Output the [x, y] coordinate of the center of the cell containing the given text.  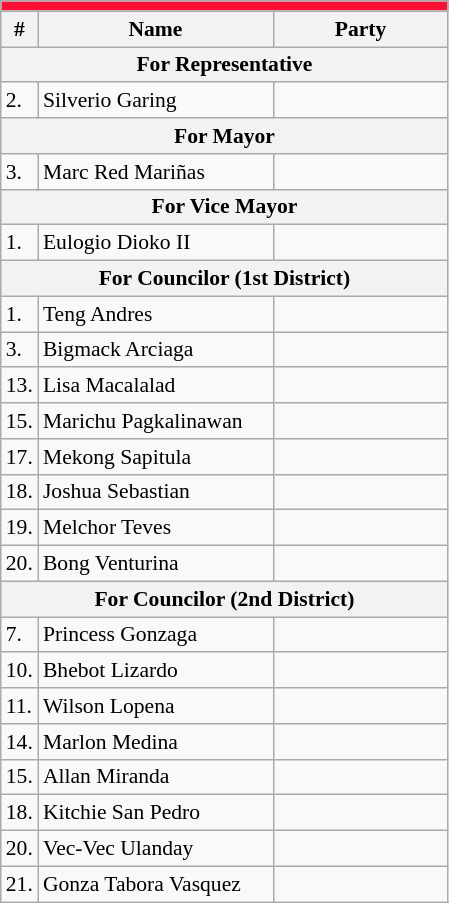
21. [20, 884]
Bigmack Arciaga [156, 350]
Princess Gonzaga [156, 635]
Marc Red Mariñas [156, 172]
Bhebot Lizardo [156, 671]
14. [20, 742]
17. [20, 457]
For Councilor (2nd District) [224, 599]
Gonza Tabora Vasquez [156, 884]
Marichu Pagkalinawan [156, 421]
For Representative [224, 65]
Party [360, 29]
Vec-Vec Ulanday [156, 849]
Kitchie San Pedro [156, 813]
For Vice Mayor [224, 207]
19. [20, 528]
2. [20, 101]
Marlon Medina [156, 742]
Teng Andres [156, 314]
Wilson Lopena [156, 706]
Name [156, 29]
# [20, 29]
Mekong Sapitula [156, 457]
Melchor Teves [156, 528]
For Mayor [224, 136]
11. [20, 706]
Silverio Garing [156, 101]
Joshua Sebastian [156, 492]
Bong Venturina [156, 564]
Lisa Macalalad [156, 386]
For Councilor (1st District) [224, 279]
10. [20, 671]
Eulogio Dioko II [156, 243]
7. [20, 635]
13. [20, 386]
Allan Miranda [156, 777]
